From the cell containing the given text, extract its center point as [X, Y] coordinate. 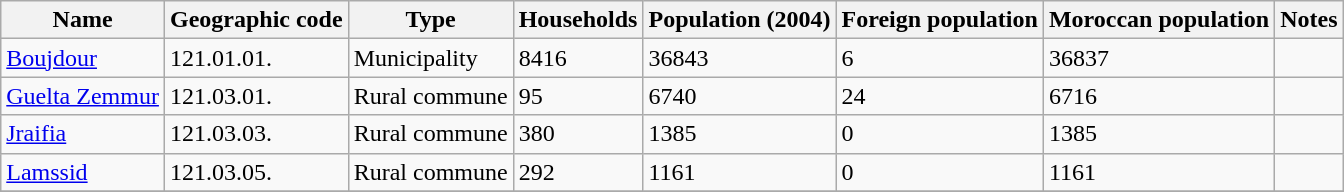
Jraifia [83, 134]
Moroccan population [1158, 20]
95 [578, 96]
8416 [578, 58]
6 [940, 58]
121.03.01. [256, 96]
121.01.01. [256, 58]
292 [578, 172]
24 [940, 96]
Lamssid [83, 172]
Geographic code [256, 20]
Notes [1309, 20]
Boujdour [83, 58]
380 [578, 134]
36843 [740, 58]
121.03.03. [256, 134]
121.03.05. [256, 172]
Guelta Zemmur [83, 96]
Municipality [430, 58]
Population (2004) [740, 20]
Name [83, 20]
36837 [1158, 58]
Type [430, 20]
6716 [1158, 96]
Households [578, 20]
Foreign population [940, 20]
6740 [740, 96]
